Detect which cell encompasses the target text, then output its (X, Y) center coordinate. 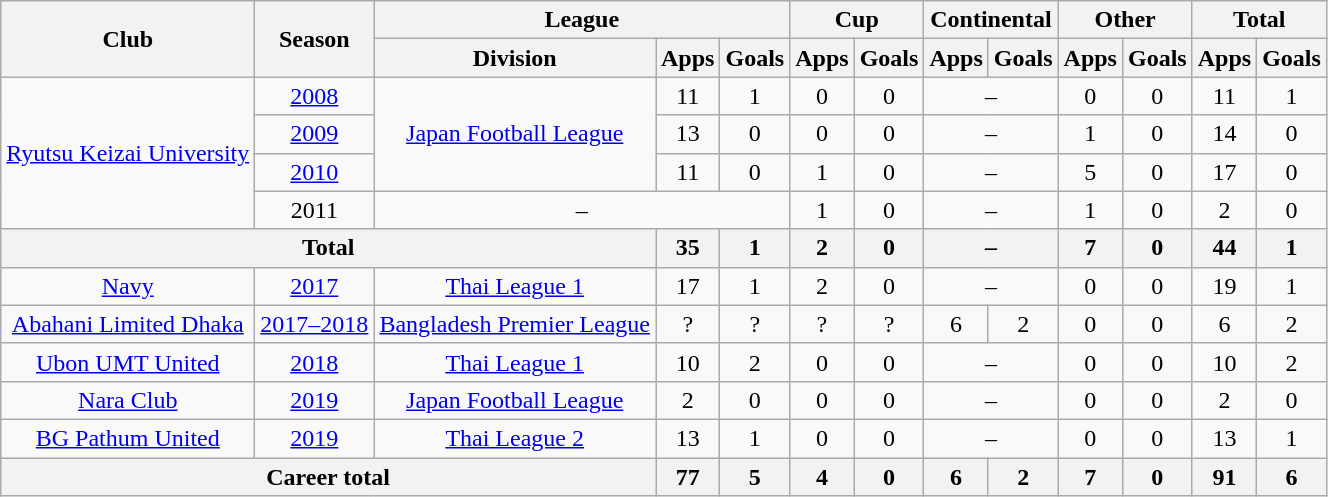
Nara Club (128, 400)
Season (314, 39)
Other (1125, 20)
19 (1224, 286)
2009 (314, 134)
2011 (314, 210)
4 (822, 477)
Career total (328, 477)
2018 (314, 362)
Bangladesh Premier League (515, 324)
Ubon UMT United (128, 362)
League (582, 20)
35 (688, 248)
Ryutsu Keizai University (128, 153)
44 (1224, 248)
Navy (128, 286)
91 (1224, 477)
2008 (314, 96)
2017 (314, 286)
77 (688, 477)
Abahani Limited Dhaka (128, 324)
14 (1224, 134)
Division (515, 58)
Continental (991, 20)
Cup (857, 20)
BG Pathum United (128, 438)
Thai League 2 (515, 438)
2017–2018 (314, 324)
Club (128, 39)
2010 (314, 172)
